Provide the (X, Y) coordinate of the cell's center where the given text is located.  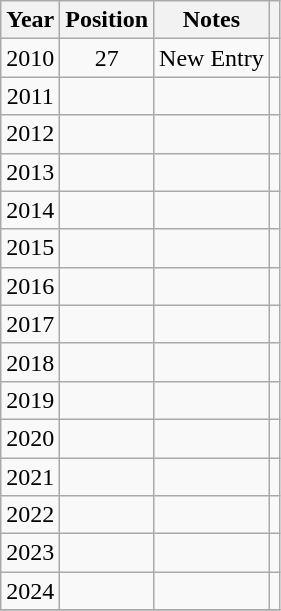
2016 (30, 286)
2018 (30, 362)
Position (107, 20)
2024 (30, 591)
2011 (30, 96)
New Entry (212, 58)
27 (107, 58)
2017 (30, 324)
2021 (30, 477)
Year (30, 20)
2015 (30, 248)
2019 (30, 400)
2013 (30, 172)
2022 (30, 515)
2014 (30, 210)
2010 (30, 58)
Notes (212, 20)
2012 (30, 134)
2023 (30, 553)
2020 (30, 438)
